Provide the [x, y] coordinate of the cell's center where the given text is located.  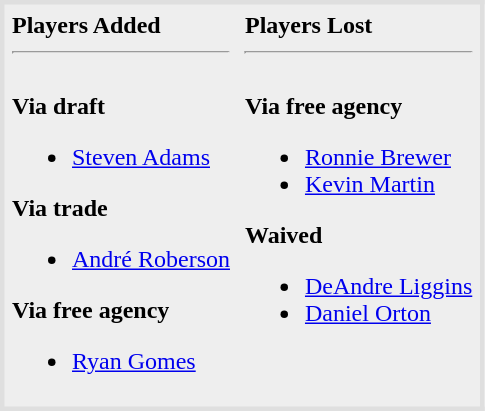
Players Lost Via free agencyRonnie BrewerKevin Martin WaivedDeAndre LigginsDaniel Orton [360, 205]
Players Added Via draftSteven AdamsVia tradeAndré RobersonVia free agencyRyan Gomes [120, 205]
